Provide the (x, y) coordinate of the cell's center where the given text is located.  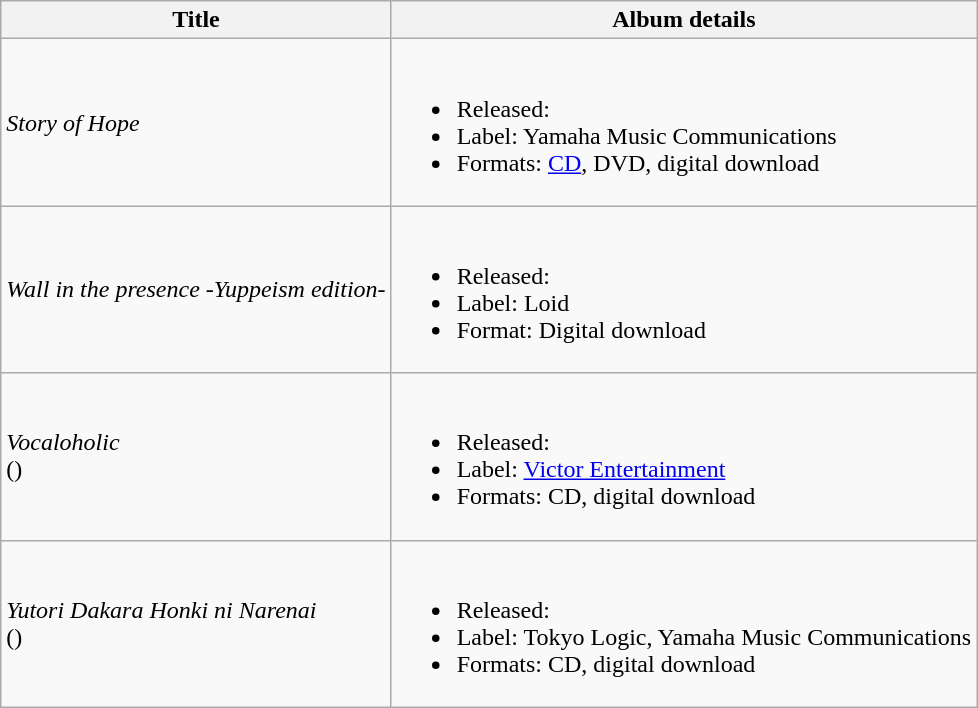
Released: Label: Victor EntertainmentFormats: CD, digital download (684, 456)
Released: Label: Tokyo Logic, Yamaha Music CommunicationsFormats: CD, digital download (684, 624)
Released: Label: LoidFormat: Digital download (684, 290)
Title (196, 20)
Vocaloholic() (196, 456)
Released: Label: Yamaha Music CommunicationsFormats: CD, DVD, digital download (684, 122)
Album details (684, 20)
Yutori Dakara Honki ni Narenai() (196, 624)
Story of Hope (196, 122)
Wall in the presence -Yuppeism edition- (196, 290)
